Return [x, y] of the center of cell containing provided text 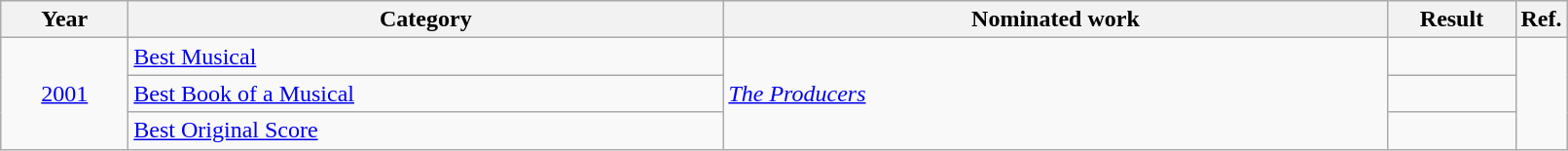
Category [426, 19]
Best Book of a Musical [426, 94]
Best Original Score [426, 131]
2001 [64, 94]
The Producers [1055, 94]
Result [1452, 19]
Year [64, 19]
Nominated work [1055, 19]
Best Musical [426, 57]
Ref. [1542, 19]
